Search for the cell housing the specified text and yield its (x, y) center coordinate. 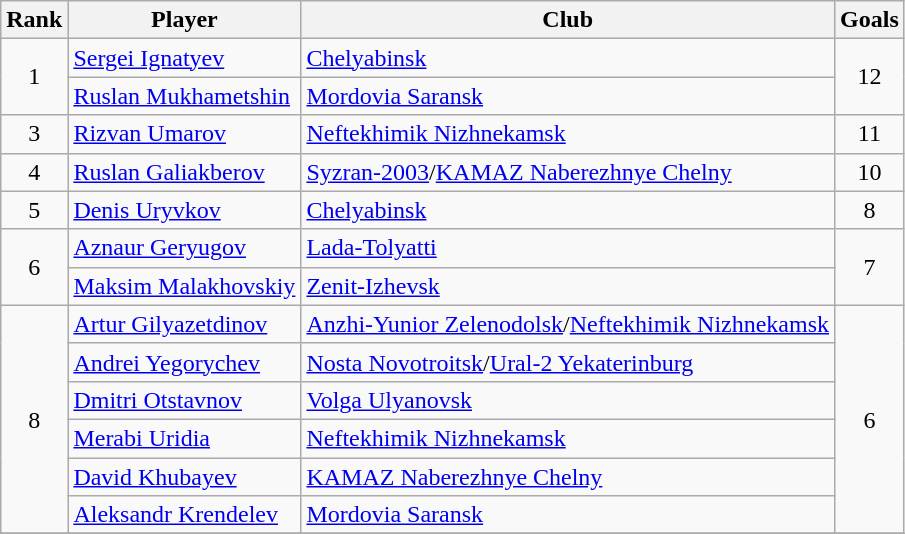
Denis Uryvkov (184, 210)
Maksim Malakhovskiy (184, 286)
David Khubayev (184, 477)
Andrei Yegorychev (184, 362)
Rizvan Umarov (184, 134)
4 (34, 172)
3 (34, 134)
Aleksandr Krendelev (184, 515)
Artur Gilyazetdinov (184, 324)
Volga Ulyanovsk (568, 400)
Zenit-Izhevsk (568, 286)
Dmitri Otstavnov (184, 400)
Ruslan Mukhametshin (184, 96)
1 (34, 77)
10 (870, 172)
Club (568, 20)
Nosta Novotroitsk/Ural-2 Yekaterinburg (568, 362)
11 (870, 134)
Lada-Tolyatti (568, 248)
Anzhi-Yunior Zelenodolsk/Neftekhimik Nizhnekamsk (568, 324)
Goals (870, 20)
Rank (34, 20)
Syzran-2003/KAMAZ Naberezhnye Chelny (568, 172)
Ruslan Galiakberov (184, 172)
Aznaur Geryugov (184, 248)
7 (870, 267)
Merabi Uridia (184, 438)
Sergei Ignatyev (184, 58)
KAMAZ Naberezhnye Chelny (568, 477)
12 (870, 77)
Player (184, 20)
5 (34, 210)
